Determine the (x, y) coordinate at the center of the cell enclosing the given text.  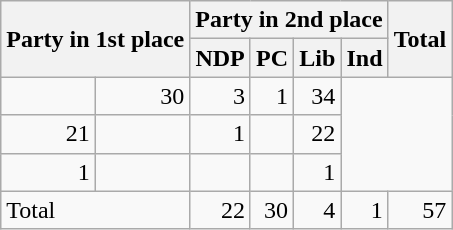
Party in 2nd place (289, 20)
Party in 1st place (96, 39)
3 (220, 96)
21 (48, 134)
Lib (318, 58)
PC (272, 58)
NDP (220, 58)
4 (318, 210)
57 (420, 210)
34 (318, 96)
Ind (364, 58)
